Pinpoint the cell where the given text exists, returning its [x, y] midpoint coordinate. 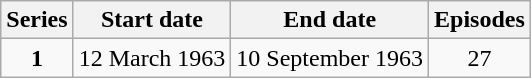
27 [480, 58]
Episodes [480, 20]
Start date [152, 20]
Series [37, 20]
1 [37, 58]
12 March 1963 [152, 58]
End date [330, 20]
10 September 1963 [330, 58]
